Output the (X, Y) coordinate of the center of the cell containing the given text.  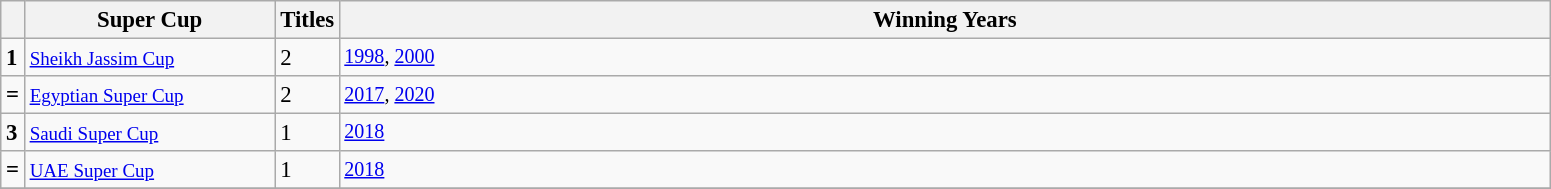
Super Cup (150, 20)
Saudi Super Cup (150, 133)
UAE Super Cup (150, 170)
1998, 2000 (946, 58)
3 (13, 133)
Titles (308, 20)
2017, 2020 (946, 95)
Egyptian Super Cup (150, 95)
Sheikh Jassim Cup (150, 58)
Winning Years (946, 20)
